Extract the [x, y] coordinate from the center of the cell holding the provided text.  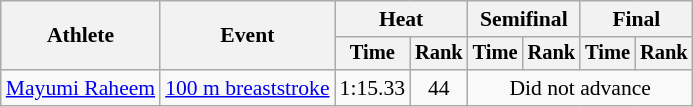
100 m breaststroke [247, 88]
Semifinal [524, 19]
Did not advance [580, 88]
Mayumi Raheem [80, 88]
Heat [402, 19]
1:15.33 [372, 88]
Final [636, 19]
Athlete [80, 36]
Event [247, 36]
44 [439, 88]
